Locate the cell with the specified text and output its [x, y] center coordinate. 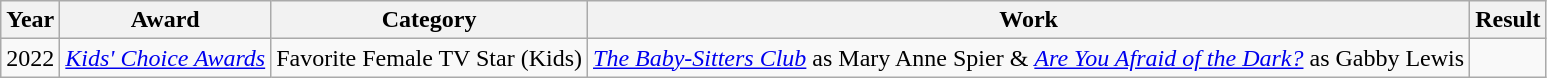
Category [430, 20]
Favorite Female TV Star (Kids) [430, 58]
Kids' Choice Awards [166, 58]
Year [30, 20]
2022 [30, 58]
Work [1029, 20]
Award [166, 20]
The Baby-Sitters Club as Mary Anne Spier & Are You Afraid of the Dark? as Gabby Lewis [1029, 58]
Result [1508, 20]
